From the cell containing the given text, extract its center point as [X, Y] coordinate. 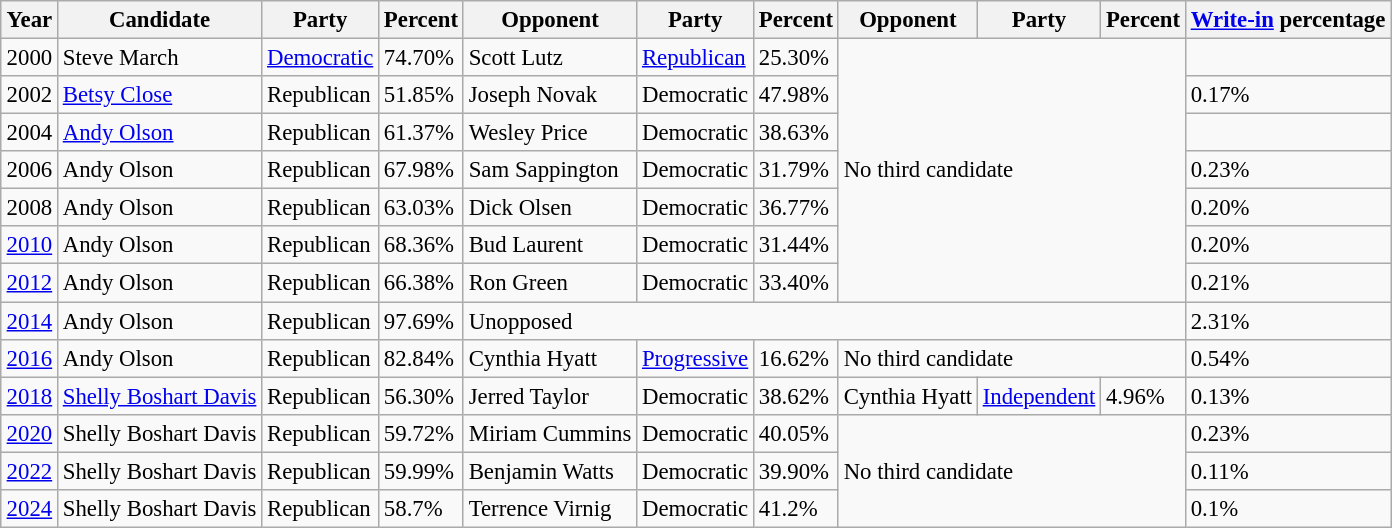
Terrence Virnig [550, 508]
0.54% [1288, 358]
0.21% [1288, 283]
Bud Laurent [550, 245]
Unopposed [824, 321]
67.98% [422, 170]
66.38% [422, 283]
2018 [29, 396]
31.79% [796, 170]
2014 [29, 321]
2000 [29, 57]
59.72% [422, 433]
63.03% [422, 208]
Benjamin Watts [550, 471]
Year [29, 20]
31.44% [796, 245]
74.70% [422, 57]
2002 [29, 95]
Betsy Close [159, 95]
Write-in percentage [1288, 20]
Progressive [696, 358]
Sam Sappington [550, 170]
Ron Green [550, 283]
Joseph Novak [550, 95]
97.69% [422, 321]
0.11% [1288, 471]
2022 [29, 471]
2024 [29, 508]
Jerred Taylor [550, 396]
41.2% [796, 508]
Miriam Cummins [550, 433]
51.85% [422, 95]
82.84% [422, 358]
56.30% [422, 396]
2012 [29, 283]
16.62% [796, 358]
0.13% [1288, 396]
Dick Olsen [550, 208]
0.17% [1288, 95]
Wesley Price [550, 133]
Candidate [159, 20]
40.05% [796, 433]
2006 [29, 170]
2008 [29, 208]
61.37% [422, 133]
4.96% [1144, 396]
68.36% [422, 245]
25.30% [796, 57]
Independent [1038, 396]
47.98% [796, 95]
33.40% [796, 283]
2.31% [1288, 321]
2016 [29, 358]
2010 [29, 245]
58.7% [422, 508]
38.62% [796, 396]
Scott Lutz [550, 57]
39.90% [796, 471]
59.99% [422, 471]
Steve March [159, 57]
2004 [29, 133]
38.63% [796, 133]
0.1% [1288, 508]
2020 [29, 433]
36.77% [796, 208]
